Scan for the cell matching the given text and deliver its [x, y] coordinate at center. 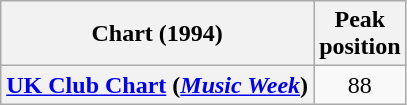
88 [360, 85]
Chart (1994) [158, 34]
Peakposition [360, 34]
UK Club Chart (Music Week) [158, 85]
